Output the (X, Y) coordinate of the center of the cell containing the given text.  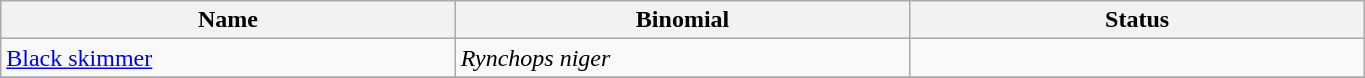
Name (228, 20)
Rynchops niger (682, 58)
Binomial (682, 20)
Status (1138, 20)
Black skimmer (228, 58)
